Locate the cell with the specified text and output its [x, y] center coordinate. 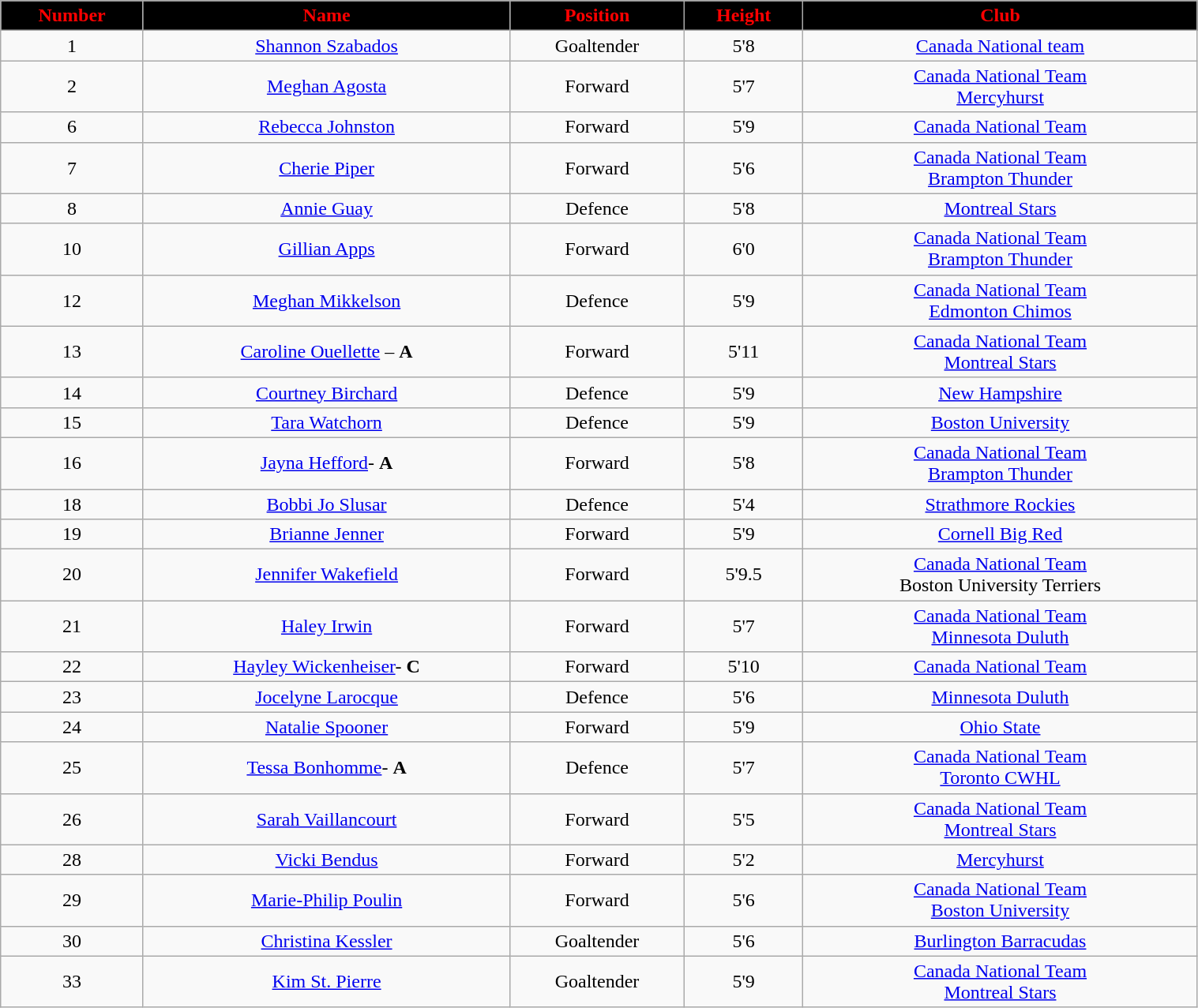
Strathmore Rockies [1000, 504]
24 [73, 727]
Canada National TeamBoston University [1000, 900]
New Hampshire [1000, 392]
Height [744, 16]
Ohio State [1000, 727]
13 [73, 352]
Gillian Apps [326, 249]
Kim St. Pierre [326, 982]
Burlington Barracudas [1000, 941]
Canada National TeamToronto CWHL [1000, 767]
Canada National TeamBoston University Terriers [1000, 575]
Position [597, 16]
6 [73, 127]
Club [1000, 16]
Tara Watchorn [326, 422]
Haley Irwin [326, 627]
18 [73, 504]
26 [73, 819]
Jennifer Wakefield [326, 575]
Natalie Spooner [326, 727]
5'5 [744, 819]
Marie-Philip Poulin [326, 900]
2 [73, 87]
8 [73, 208]
Shannon Szabados [326, 46]
5'9.5 [744, 575]
Mercyhurst [1000, 860]
Rebecca Johnston [326, 127]
Christina Kessler [326, 941]
Canada National TeamMinnesota Duluth [1000, 627]
21 [73, 627]
Brianne Jenner [326, 534]
15 [73, 422]
Jocelyne Larocque [326, 697]
5'11 [744, 352]
20 [73, 575]
Canada National TeamEdmonton Chimos [1000, 300]
Montreal Stars [1000, 208]
Annie Guay [326, 208]
33 [73, 982]
6'0 [744, 249]
Minnesota Duluth [1000, 697]
12 [73, 300]
25 [73, 767]
Boston University [1000, 422]
19 [73, 534]
22 [73, 667]
Canada National team [1000, 46]
Name [326, 16]
Meghan Agosta [326, 87]
5'4 [744, 504]
Sarah Vaillancourt [326, 819]
Bobbi Jo Slusar [326, 504]
10 [73, 249]
Cherie Piper [326, 167]
30 [73, 941]
Meghan Mikkelson [326, 300]
5'2 [744, 860]
Courtney Birchard [326, 392]
1 [73, 46]
Vicki Bendus [326, 860]
29 [73, 900]
16 [73, 463]
Hayley Wickenheiser- C [326, 667]
Jayna Hefford- A [326, 463]
14 [73, 392]
Tessa Bonhomme- A [326, 767]
Number [73, 16]
Canada National TeamMercyhurst [1000, 87]
7 [73, 167]
Caroline Ouellette – A [326, 352]
28 [73, 860]
5'10 [744, 667]
Cornell Big Red [1000, 534]
23 [73, 697]
